Capture the cell that displays the provided text and extract its (X, Y) central coordinate. 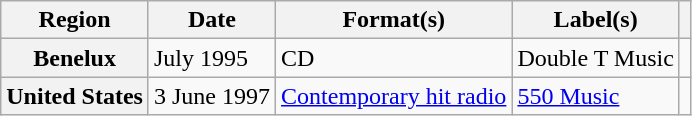
Benelux (75, 58)
Date (212, 20)
3 June 1997 (212, 96)
Region (75, 20)
Double T Music (596, 58)
Contemporary hit radio (394, 96)
Label(s) (596, 20)
550 Music (596, 96)
United States (75, 96)
Format(s) (394, 20)
July 1995 (212, 58)
CD (394, 58)
